Return the [X, Y] coordinate for the center point of the cell that contains the specified text.  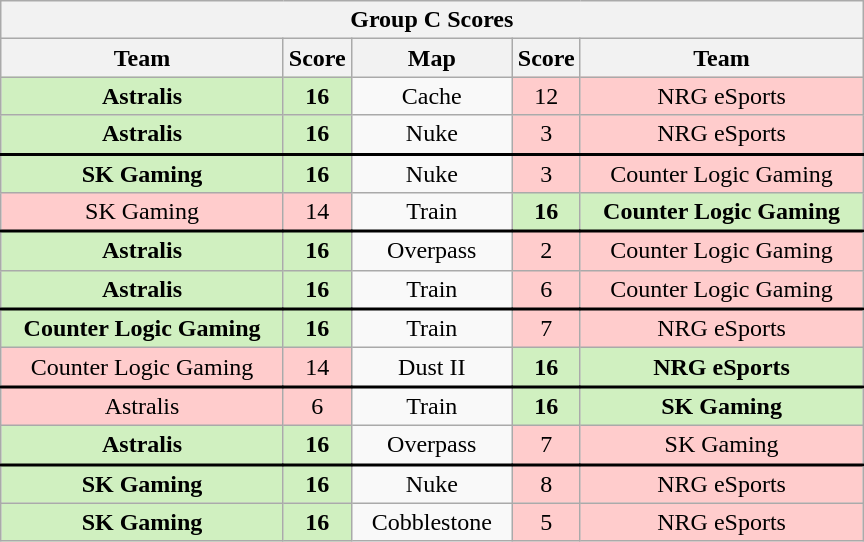
Cache [432, 96]
5 [546, 522]
Dust II [432, 368]
Map [432, 58]
Group C Scores [432, 20]
Cobblestone [432, 522]
12 [546, 96]
2 [546, 250]
8 [546, 484]
